Provide the [X, Y] coordinate of the cell's center where the given text is located.  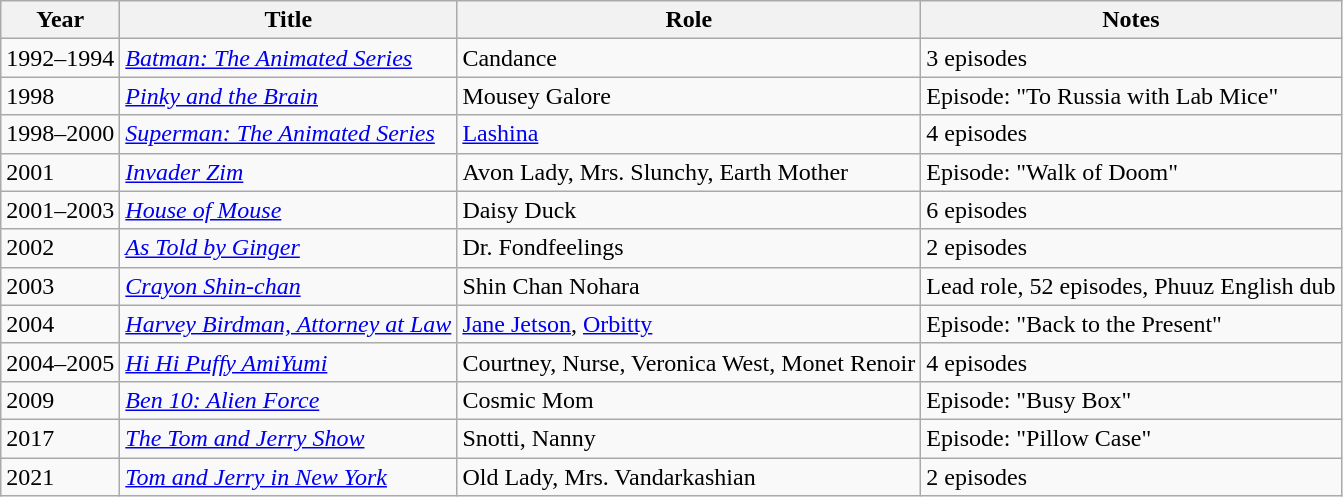
Harvey Birdman, Attorney at Law [288, 324]
Notes [1131, 20]
Episode: "Busy Box" [1131, 400]
1992–1994 [60, 58]
Hi Hi Puffy AmiYumi [288, 362]
Batman: The Animated Series [288, 58]
2002 [60, 248]
Daisy Duck [689, 210]
2021 [60, 477]
Year [60, 20]
Shin Chan Nohara [689, 286]
6 episodes [1131, 210]
3 episodes [1131, 58]
Snotti, Nanny [689, 438]
Episode: "Walk of Doom" [1131, 172]
Episode: "Pillow Case" [1131, 438]
1998 [60, 96]
Ben 10: Alien Force [288, 400]
2004–2005 [60, 362]
2001 [60, 172]
Episode: "Back to the Present" [1131, 324]
House of Mouse [288, 210]
Title [288, 20]
Avon Lady, Mrs. Slunchy, Earth Mother [689, 172]
Old Lady, Mrs. Vandarkashian [689, 477]
2001–2003 [60, 210]
Role [689, 20]
Episode: "To Russia with Lab Mice" [1131, 96]
Cosmic Mom [689, 400]
As Told by Ginger [288, 248]
1998–2000 [60, 134]
2003 [60, 286]
Lead role, 52 episodes, Phuuz English dub [1131, 286]
2009 [60, 400]
Invader Zim [288, 172]
Courtney, Nurse, Veronica West, Monet Renoir [689, 362]
Jane Jetson, Orbitty [689, 324]
Candance [689, 58]
Superman: The Animated Series [288, 134]
Pinky and the Brain [288, 96]
2017 [60, 438]
Crayon Shin-chan [288, 286]
2004 [60, 324]
The Tom and Jerry Show [288, 438]
Mousey Galore [689, 96]
Dr. Fondfeelings [689, 248]
Tom and Jerry in New York [288, 477]
Lashina [689, 134]
